For the text-containing cell, return its midpoint in (x, y) coordinate format. 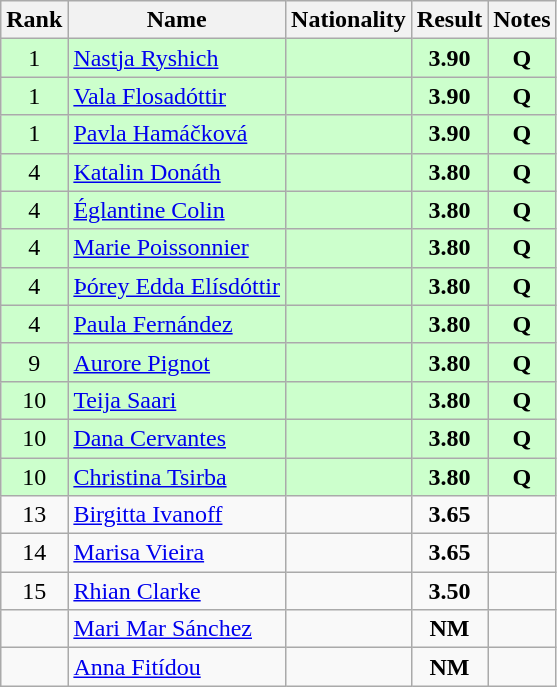
Aurore Pignot (177, 362)
Dana Cervantes (177, 438)
Rhian Clarke (177, 591)
9 (34, 362)
Result (449, 20)
Pavla Hamáčková (177, 134)
Name (177, 20)
Anna Fitídou (177, 667)
Katalin Donáth (177, 172)
Nastja Ryshich (177, 58)
Christina Tsirba (177, 477)
Teija Saari (177, 400)
Marisa Vieira (177, 553)
14 (34, 553)
Þórey Edda Elísdóttir (177, 286)
13 (34, 515)
Mari Mar Sánchez (177, 629)
Vala Flosadóttir (177, 96)
Birgitta Ivanoff (177, 515)
15 (34, 591)
Marie Poissonnier (177, 248)
Paula Fernández (177, 324)
3.50 (449, 591)
Notes (522, 20)
Nationality (349, 20)
Églantine Colin (177, 210)
Rank (34, 20)
